Return (x, y) of the center of cell containing provided text 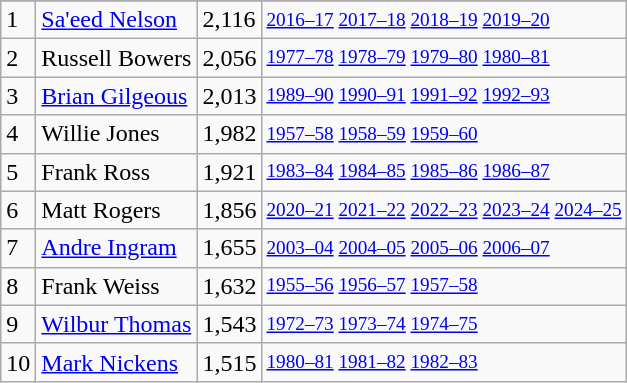
Russell Bowers (116, 58)
1,921 (230, 172)
Willie Jones (116, 134)
1,543 (230, 324)
2016–17 2017–18 2018–19 2019–20 (444, 20)
1989–90 1990–91 1991–92 1992–93 (444, 96)
5 (18, 172)
Mark Nickens (116, 362)
2,116 (230, 20)
Wilbur Thomas (116, 324)
2,056 (230, 58)
Andre Ingram (116, 248)
7 (18, 248)
Frank Weiss (116, 286)
1972–73 1973–74 1974–75 (444, 324)
2,013 (230, 96)
3 (18, 96)
4 (18, 134)
2 (18, 58)
9 (18, 324)
1,856 (230, 210)
Frank Ross (116, 172)
Matt Rogers (116, 210)
10 (18, 362)
1,515 (230, 362)
1,655 (230, 248)
8 (18, 286)
6 (18, 210)
1980–81 1981–82 1982–83 (444, 362)
1,982 (230, 134)
1957–58 1958–59 1959–60 (444, 134)
1,632 (230, 286)
1977–78 1978–79 1979–80 1980–81 (444, 58)
Sa'eed Nelson (116, 20)
1955–56 1956–57 1957–58 (444, 286)
2003–04 2004–05 2005–06 2006–07 (444, 248)
2020–21 2021–22 2022–23 2023–24 2024–25 (444, 210)
1 (18, 20)
1983–84 1984–85 1985–86 1986–87 (444, 172)
Brian Gilgeous (116, 96)
